Locate the cell with the specified text and output its [x, y] center coordinate. 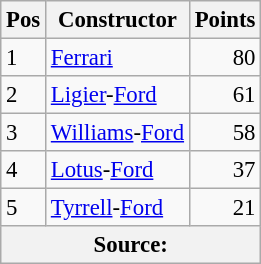
Points [224, 20]
80 [224, 58]
Tyrrell-Ford [118, 208]
Ferrari [118, 58]
2 [24, 95]
4 [24, 170]
61 [224, 95]
37 [224, 170]
Lotus-Ford [118, 170]
Source: [131, 245]
1 [24, 58]
5 [24, 208]
3 [24, 133]
21 [224, 208]
Ligier-Ford [118, 95]
Constructor [118, 20]
Williams-Ford [118, 133]
58 [224, 133]
Pos [24, 20]
